Capture the cell that displays the provided text and extract its [x, y] central coordinate. 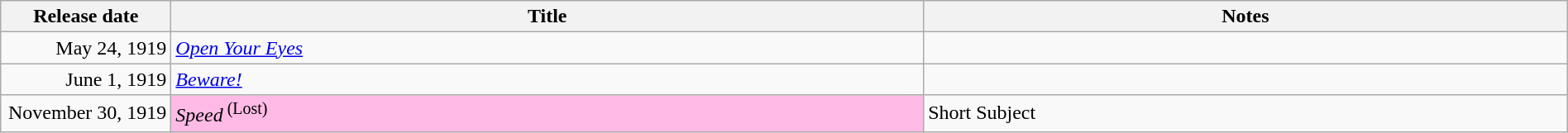
November 30, 1919 [86, 114]
Speed (Lost) [547, 114]
Title [547, 17]
June 1, 1919 [86, 79]
May 24, 1919 [86, 48]
Beware! [547, 79]
Release date [86, 17]
Notes [1245, 17]
Open Your Eyes [547, 48]
Short Subject [1245, 114]
